For the text-containing cell, return its midpoint in [x, y] coordinate format. 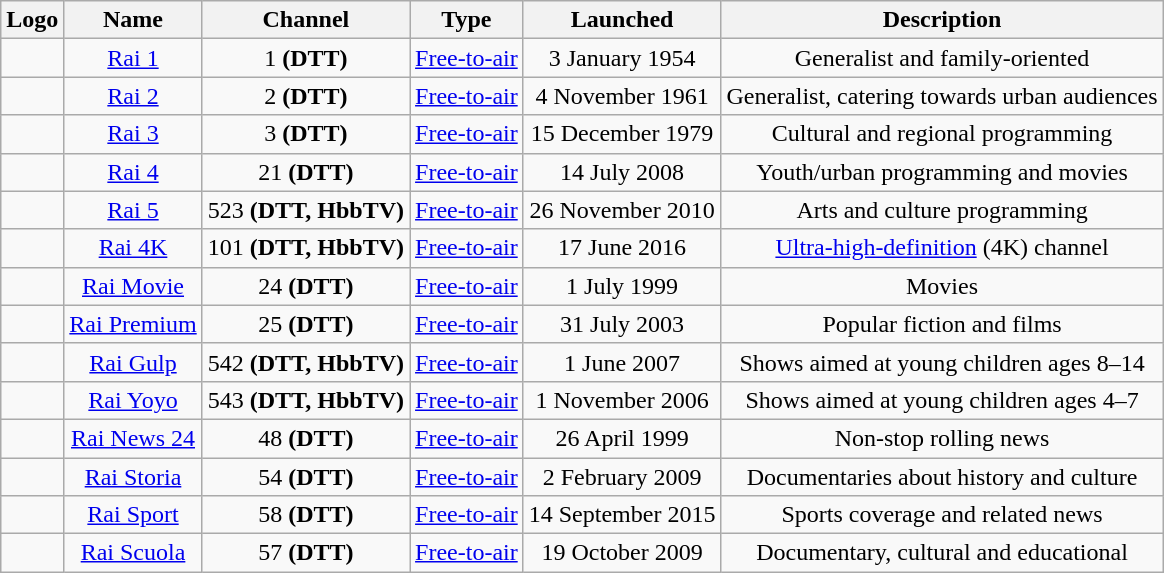
Rai Movie [133, 286]
1 July 1999 [622, 286]
Rai 3 [133, 134]
Description [942, 20]
57 (DTT) [306, 553]
543 (DTT, HbbTV) [306, 400]
Name [133, 20]
Cultural and regional programming [942, 134]
Type [467, 20]
Movies [942, 286]
48 (DTT) [306, 438]
1 (DTT) [306, 58]
Arts and culture programming [942, 210]
Non-stop rolling news [942, 438]
31 July 2003 [622, 324]
24 (DTT) [306, 286]
Sports coverage and related news [942, 515]
Popular fiction and films [942, 324]
Rai Storia [133, 477]
542 (DTT, HbbTV) [306, 362]
Launched [622, 20]
58 (DTT) [306, 515]
523 (DTT, HbbTV) [306, 210]
Shows aimed at young children ages 8–14 [942, 362]
26 November 2010 [622, 210]
Rai Scuola [133, 553]
Rai 5 [133, 210]
2 (DTT) [306, 96]
26 April 1999 [622, 438]
Ultra-high-definition (4K) channel [942, 248]
Generalist, catering towards urban audiences [942, 96]
Shows aimed at young children ages 4–7 [942, 400]
Rai Yoyo [133, 400]
Documentary, cultural and educational [942, 553]
Generalist and family-oriented [942, 58]
3 (DTT) [306, 134]
Channel [306, 20]
17 June 2016 [622, 248]
Rai News 24 [133, 438]
3 January 1954 [622, 58]
Youth/urban programming and movies [942, 172]
2 February 2009 [622, 477]
14 September 2015 [622, 515]
15 December 1979 [622, 134]
101 (DTT, HbbTV) [306, 248]
Rai Sport [133, 515]
1 November 2006 [622, 400]
Rai 4 [133, 172]
Rai Gulp [133, 362]
1 June 2007 [622, 362]
4 November 1961 [622, 96]
Logo [32, 20]
25 (DTT) [306, 324]
Rai Premium [133, 324]
Rai 1 [133, 58]
Rai 2 [133, 96]
Rai 4K [133, 248]
21 (DTT) [306, 172]
54 (DTT) [306, 477]
19 October 2009 [622, 553]
14 July 2008 [622, 172]
Documentaries about history and culture [942, 477]
